For the text-containing cell, return its midpoint in [X, Y] coordinate format. 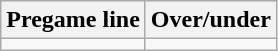
Over/under [210, 20]
Pregame line [74, 20]
